Search for the cell housing the specified text and yield its [X, Y] center coordinate. 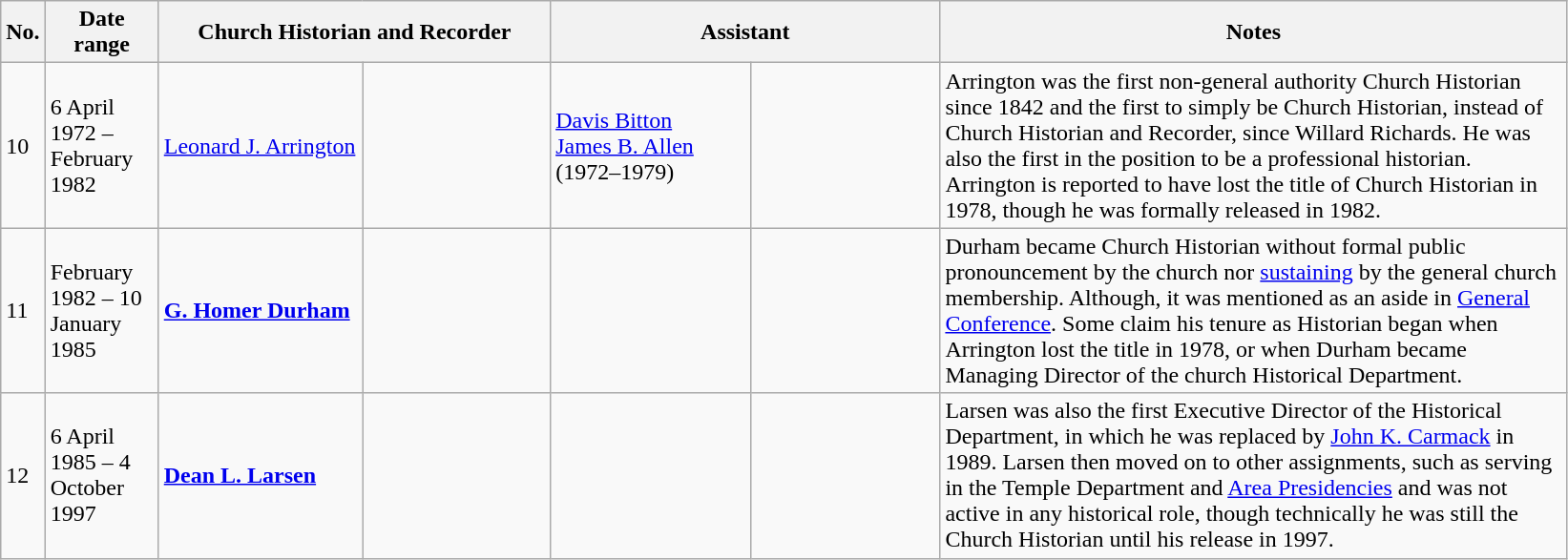
11 [23, 311]
Church Historian and Recorder [354, 32]
10 [23, 145]
Dean L. Larsen [260, 475]
6 April 1972 – February 1982 [101, 145]
Leonard J. Arrington [260, 145]
No. [23, 32]
Davis BittonJames B. Allen (1972–1979) [651, 145]
6 April 1985 – 4 October 1997 [101, 475]
Date range [101, 32]
G. Homer Durham [260, 311]
12 [23, 475]
February 1982 – 10 January 1985 [101, 311]
Notes [1254, 32]
Assistant [745, 32]
